Extract the [x, y] coordinate from the center of the cell holding the provided text.  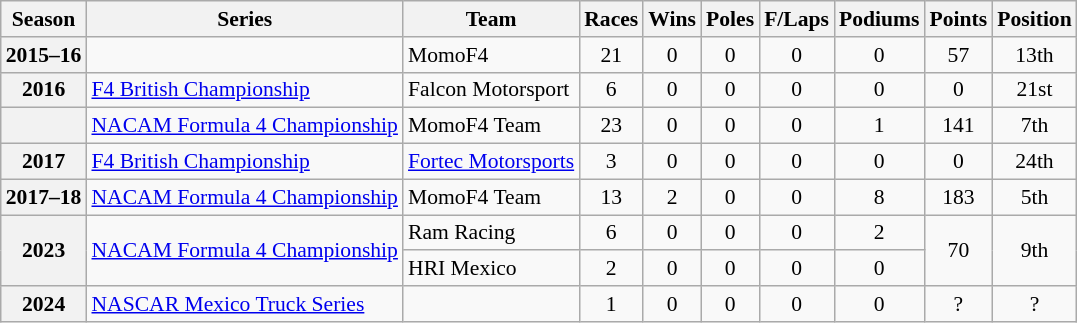
HRI Mexico [491, 269]
183 [959, 197]
2017–18 [44, 197]
Wins [672, 19]
2016 [44, 90]
70 [959, 250]
Ram Racing [491, 233]
24th [1034, 162]
Races [611, 19]
2017 [44, 162]
Team [491, 19]
7th [1034, 126]
13 [611, 197]
NASCAR Mexico Truck Series [244, 304]
8 [880, 197]
2024 [44, 304]
Falcon Motorsport [491, 90]
21st [1034, 90]
Season [44, 19]
5th [1034, 197]
9th [1034, 250]
MomoF4 [491, 55]
Podiums [880, 19]
Fortec Motorsports [491, 162]
Poles [730, 19]
Points [959, 19]
2023 [44, 250]
57 [959, 55]
13th [1034, 55]
Position [1034, 19]
F/Laps [796, 19]
23 [611, 126]
21 [611, 55]
3 [611, 162]
141 [959, 126]
2015–16 [44, 55]
Series [244, 19]
